Pinpoint the cell where the given text exists, returning its [x, y] midpoint coordinate. 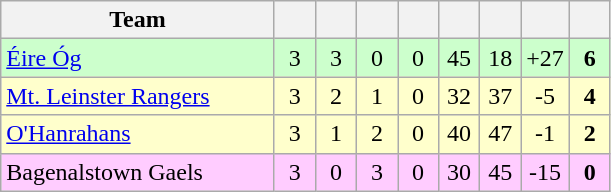
Mt. Leinster Rangers [138, 96]
30 [460, 172]
40 [460, 134]
Éire Óg [138, 58]
4 [590, 96]
-15 [546, 172]
6 [590, 58]
Bagenalstown Gaels [138, 172]
-1 [546, 134]
37 [500, 96]
+27 [546, 58]
O'Hanrahans [138, 134]
Team [138, 20]
32 [460, 96]
-5 [546, 96]
47 [500, 134]
18 [500, 58]
